Provide the [x, y] coordinate of the cell's center where the given text is located.  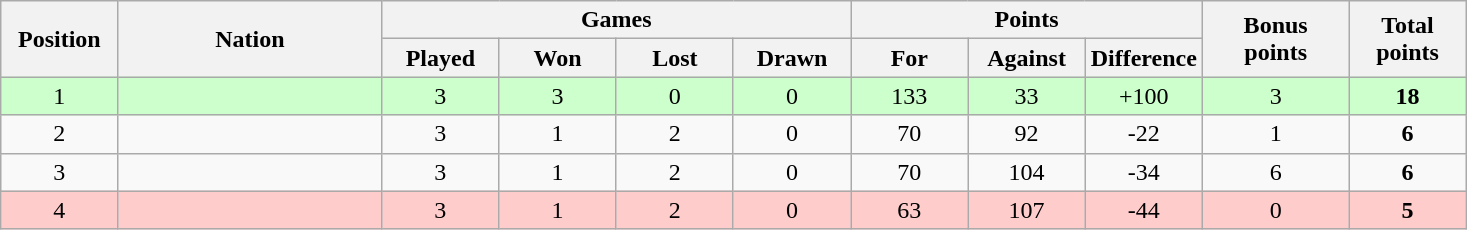
Nation [250, 39]
Position [60, 39]
Totalpoints [1408, 39]
4 [60, 210]
63 [910, 210]
133 [910, 96]
18 [1408, 96]
107 [1026, 210]
Drawn [792, 58]
5 [1408, 210]
-34 [1144, 172]
Games [616, 20]
-22 [1144, 134]
92 [1026, 134]
Difference [1144, 58]
33 [1026, 96]
104 [1026, 172]
Played [440, 58]
Against [1026, 58]
-44 [1144, 210]
+100 [1144, 96]
Lost [674, 58]
Bonuspoints [1276, 39]
For [910, 58]
Points [1027, 20]
Won [558, 58]
